Detect which cell encompasses the target text, then output its (x, y) center coordinate. 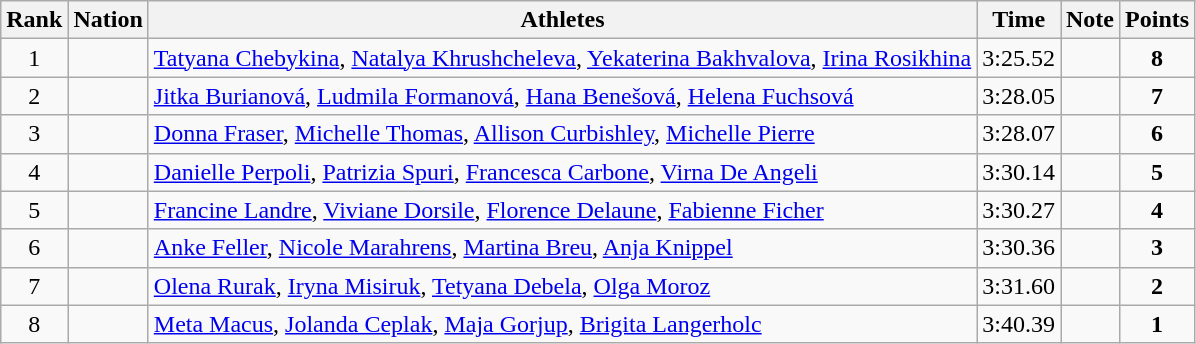
Nation (108, 20)
Points (1158, 20)
Tatyana Chebykina, Natalya Khrushcheleva, Yekaterina Bakhvalova, Irina Rosikhina (562, 58)
Francine Landre, Viviane Dorsile, Florence Delaune, Fabienne Ficher (562, 210)
3:25.52 (1019, 58)
3:30.27 (1019, 210)
Rank (34, 20)
Athletes (562, 20)
Donna Fraser, Michelle Thomas, Allison Curbishley, Michelle Pierre (562, 134)
3:30.36 (1019, 248)
Olena Rurak, Iryna Misiruk, Tetyana Debela, Olga Moroz (562, 286)
3:40.39 (1019, 324)
3:30.14 (1019, 172)
Time (1019, 20)
Note (1090, 20)
Jitka Burianová, Ludmila Formanová, Hana Benešová, Helena Fuchsová (562, 96)
3:28.07 (1019, 134)
3:31.60 (1019, 286)
Anke Feller, Nicole Marahrens, Martina Breu, Anja Knippel (562, 248)
Meta Macus, Jolanda Ceplak, Maja Gorjup, Brigita Langerholc (562, 324)
Danielle Perpoli, Patrizia Spuri, Francesca Carbone, Virna De Angeli (562, 172)
3:28.05 (1019, 96)
